Pinpoint the cell where the given text exists, returning its (x, y) midpoint coordinate. 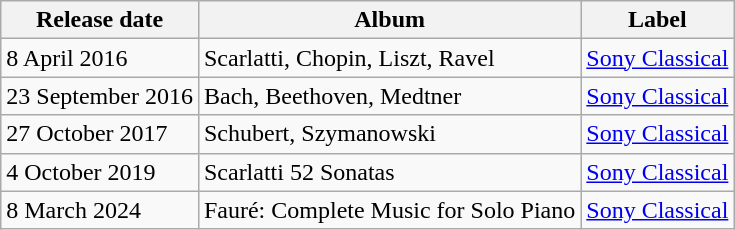
Fauré: Complete Music for Solo Piano (389, 210)
Release date (100, 20)
Album (389, 20)
Scarlatti, Chopin, Liszt, Ravel (389, 58)
Label (658, 20)
8 March 2024 (100, 210)
Schubert, Szymanowski (389, 134)
27 October 2017 (100, 134)
8 April 2016 (100, 58)
4 October 2019 (100, 172)
Bach, Beethoven, Medtner (389, 96)
23 September 2016 (100, 96)
Scarlatti 52 Sonatas (389, 172)
